Pinpoint the cell where the given text exists, returning its [X, Y] midpoint coordinate. 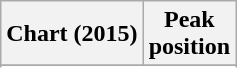
Peakposition [189, 34]
Chart (2015) [72, 34]
